Find where the given text appears and provide that cell's center as (X, Y) coordinate. 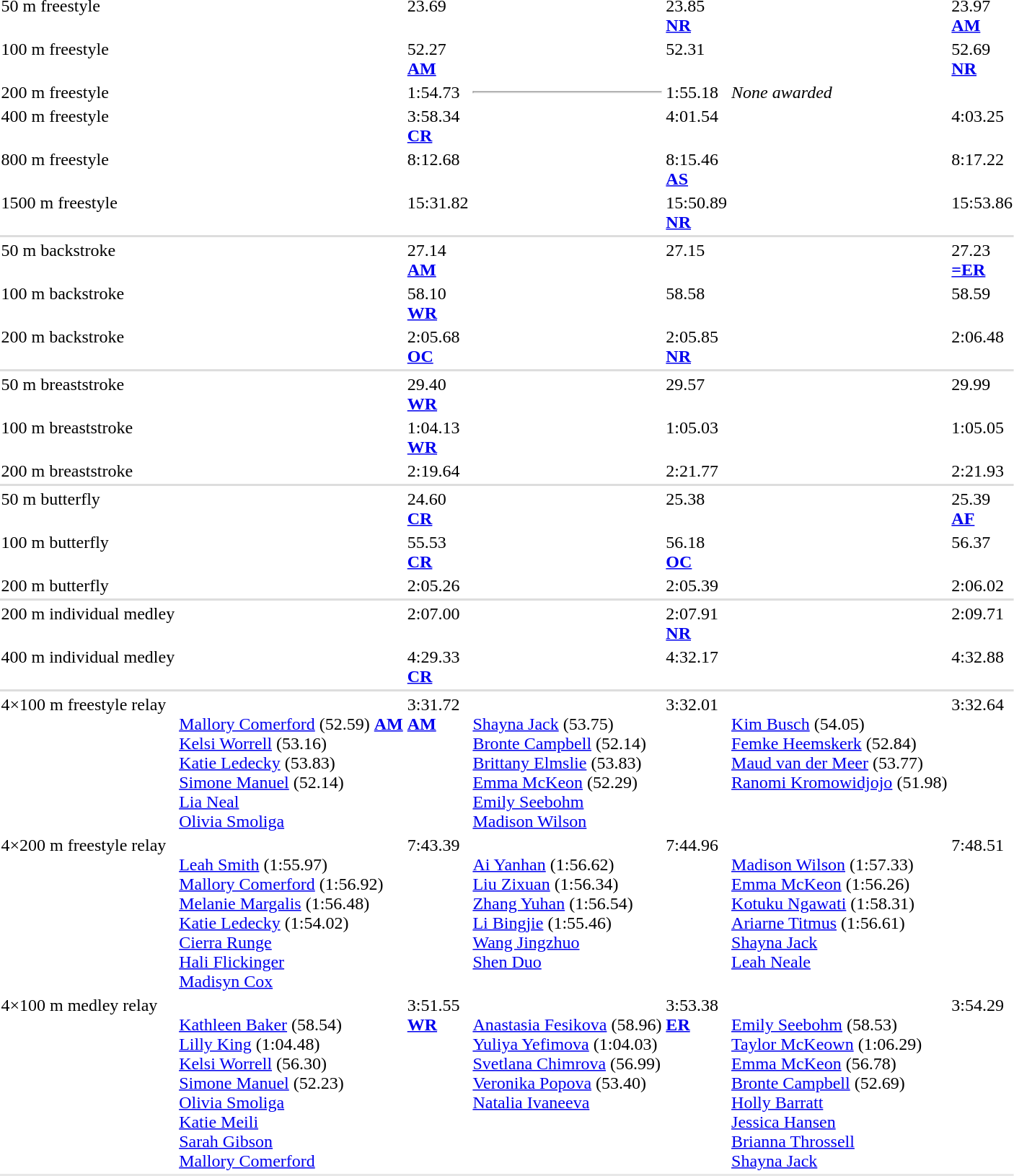
50 m butterfly (88, 509)
100 m butterfly (88, 552)
8:15.46AS (697, 169)
Kim Busch (54.05)Femke Heemskerk (52.84)Maud van der Meer (53.77)Ranomi Kromowidjojo (51.98) (839, 763)
27.15 (697, 260)
25.39AF (982, 509)
7:43.39 (438, 913)
1500 m freestyle (88, 212)
15:53.86 (982, 212)
200 m butterfly (88, 585)
50 m backstroke (88, 260)
Mallory Comerford (52.59) AMKelsi Worrell (53.16)Katie Ledecky (53.83)Simone Manuel (52.14)Lia NealOlivia Smoliga (291, 763)
52.69NR (982, 59)
Kathleen Baker (58.54)Lilly King (1:04.48)Kelsi Worrell (56.30)Simone Manuel (52.23)Olivia SmoligaKatie MeiliSarah GibsonMallory Comerford (291, 1083)
29.57 (697, 394)
58.59 (982, 303)
7:48.51 (982, 913)
4:29.33CR (438, 666)
56.37 (982, 552)
1:05.05 (982, 437)
3:32.01 (697, 763)
2:07.00 (438, 623)
2:07.91NR (697, 623)
15:31.82 (438, 212)
27.23=ER (982, 260)
2:21.77 (697, 471)
Anastasia Fesikova (58.96)Yuliya Yefimova (1:04.03)Svetlana Chimrova (56.99)Veronika Popova (53.40)Natalia Ivaneeva (567, 1083)
4×100 m freestyle relay (88, 763)
200 m backstroke (88, 346)
25.38 (697, 509)
27.14AM (438, 260)
2:09.71 (982, 623)
58.10WR (438, 303)
2:05.68OC (438, 346)
2:05.85NR (697, 346)
2:19.64 (438, 471)
200 m breaststroke (88, 471)
3:32.64 (982, 763)
400 m individual medley (88, 666)
None awarded (839, 92)
1:04.13WR (438, 437)
Leah Smith (1:55.97)Mallory Comerford (1:56.92)Melanie Margalis (1:56.48)Katie Ledecky (1:54.02)Cierra RungeHali FlickingerMadisyn Cox (291, 913)
3:58.34CR (438, 125)
3:31.72AM (438, 763)
200 m freestyle (88, 92)
56.18OC (697, 552)
Emily Seebohm (58.53)Taylor McKeown (1:06.29)Emma McKeon (56.78)Bronte Campbell (52.69)Holly BarrattJessica HansenBrianna ThrossellShayna Jack (839, 1083)
4:32.17 (697, 666)
2:06.02 (982, 585)
Madison Wilson (1:57.33)Emma McKeon (1:56.26)Kotuku Ngawati (1:58.31)Ariarne Titmus (1:56.61)Shayna JackLeah Neale (839, 913)
3:53.38ER (697, 1083)
2:06.48 (982, 346)
4:01.54 (697, 125)
7:44.96 (697, 913)
3:54.29 (982, 1083)
4×200 m freestyle relay (88, 913)
4:03.25 (982, 125)
2:05.39 (697, 585)
4×100 m medley relay (88, 1083)
100 m freestyle (88, 59)
Shayna Jack (53.75)Bronte Campbell (52.14)Brittany Elmslie (53.83)Emma McKeon (52.29)Emily SeebohmMadison Wilson (567, 763)
2:21.93 (982, 471)
58.58 (697, 303)
Ai Yanhan (1:56.62)Liu Zixuan (1:56.34)Zhang Yuhan (1:56.54)Li Bingjie (1:55.46)Wang JingzhuoShen Duo (567, 913)
2:05.26 (438, 585)
55.53CR (438, 552)
50 m breaststroke (88, 394)
3:51.55WR (438, 1083)
15:50.89NR (697, 212)
52.31 (697, 59)
52.27AM (438, 59)
8:12.68 (438, 169)
800 m freestyle (88, 169)
4:32.88 (982, 666)
100 m breaststroke (88, 437)
400 m freestyle (88, 125)
100 m backstroke (88, 303)
29.40WR (438, 394)
1:05.03 (697, 437)
1:55.18 (697, 92)
29.99 (982, 394)
1:54.73 (438, 92)
24.60CR (438, 509)
8:17.22 (982, 169)
200 m individual medley (88, 623)
